Extract the (X, Y) coordinate from the center of the cell holding the provided text.  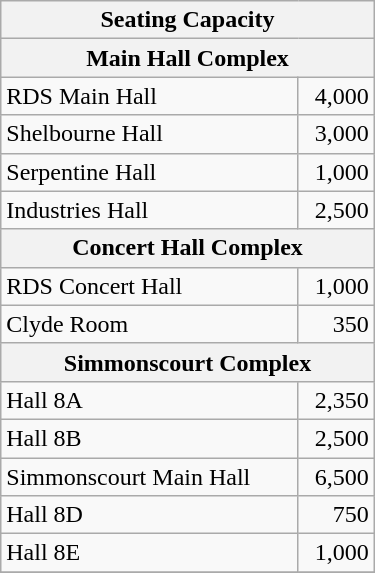
Hall 8E (150, 553)
Simmonscourt Complex (188, 362)
Main Hall Complex (188, 58)
Simmonscourt Main Hall (150, 477)
Industries Hall (150, 210)
Shelbourne Hall (150, 134)
350 (336, 324)
Hall 8A (150, 400)
2,350 (336, 400)
6,500 (336, 477)
Hall 8B (150, 438)
4,000 (336, 96)
Seating Capacity (188, 20)
Hall 8D (150, 515)
RDS Main Hall (150, 96)
RDS Concert Hall (150, 286)
Serpentine Hall (150, 172)
750 (336, 515)
Concert Hall Complex (188, 248)
3,000 (336, 134)
Clyde Room (150, 324)
